Return [X, Y] of the center of cell containing provided text 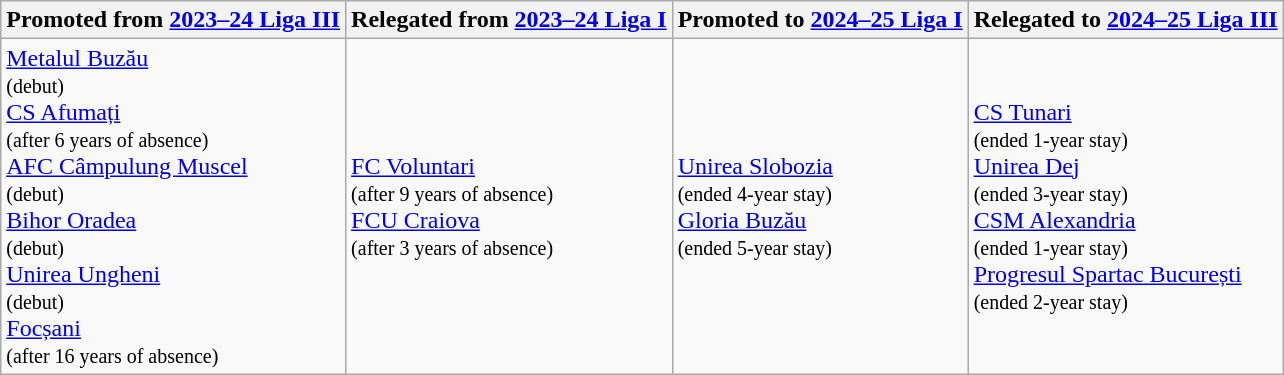
Promoted to 2024–25 Liga I [820, 20]
Promoted from 2023–24 Liga III [174, 20]
Relegated to 2024–25 Liga III [1126, 20]
FC Voluntari (after 9 years of absence) FCU Craiova (after 3 years of absence) [510, 206]
Relegated from 2023–24 Liga I [510, 20]
Unirea Slobozia (ended 4-year stay) Gloria Buzău (ended 5-year stay) [820, 206]
CS Tunari (ended 1-year stay) Unirea Dej (ended 3-year stay) CSM Alexandria (ended 1-year stay) Progresul Spartac București (ended 2-year stay) [1126, 206]
